Locate the cell with the specified text and output its [X, Y] center coordinate. 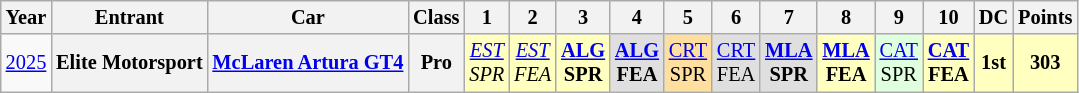
Year [26, 17]
2 [532, 17]
CATFEA [948, 63]
1 [486, 17]
DC [994, 17]
Elite Motorsport [129, 63]
303 [1045, 63]
Class [436, 17]
McLaren Artura GT4 [308, 63]
Entrant [129, 17]
CRTFEA [736, 63]
3 [583, 17]
MLAFEA [846, 63]
8 [846, 17]
ESTSPR [486, 63]
ALGSPR [583, 63]
ALGFEA [637, 63]
5 [688, 17]
6 [736, 17]
CRTSPR [688, 63]
9 [899, 17]
1st [994, 63]
MLASPR [788, 63]
2025 [26, 63]
ESTFEA [532, 63]
7 [788, 17]
Pro [436, 63]
Car [308, 17]
CATSPR [899, 63]
4 [637, 17]
Points [1045, 17]
10 [948, 17]
